Identify which cell holds the provided text, then report its (X, Y) central coordinate. 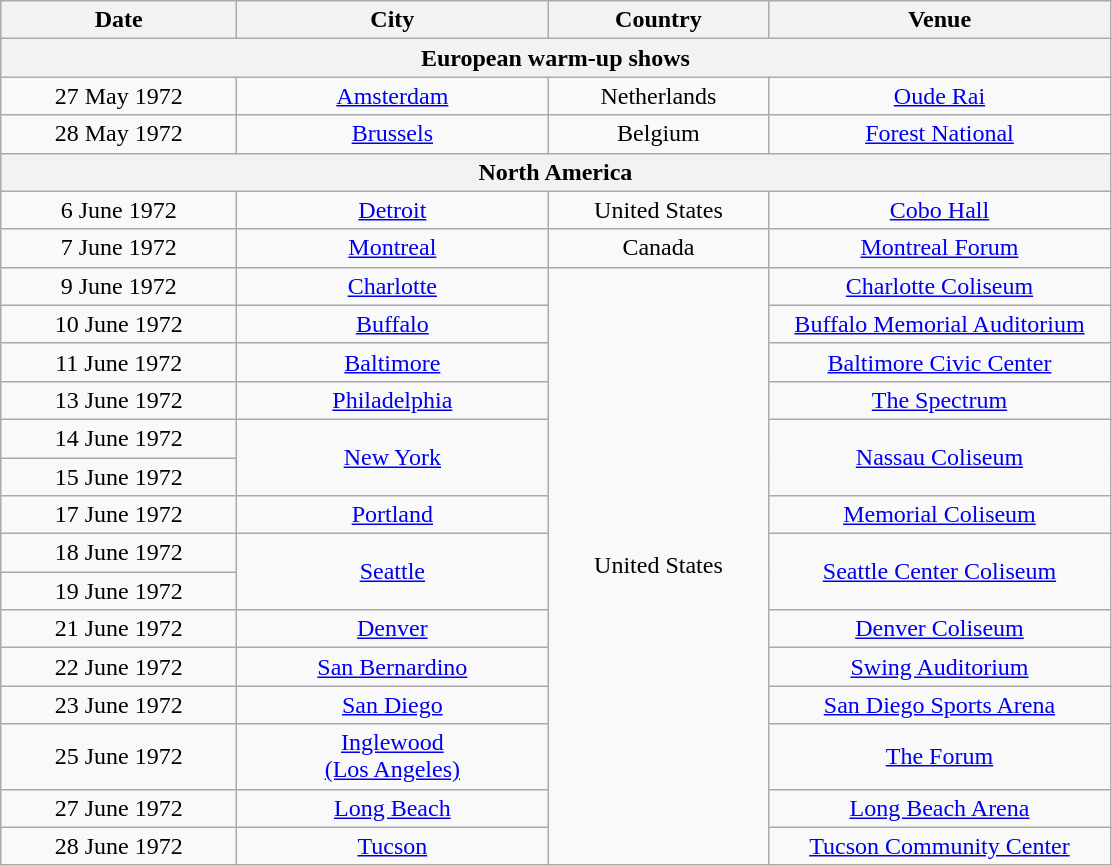
Netherlands (658, 96)
Swing Auditorium (940, 667)
Baltimore Civic Center (940, 362)
Buffalo (392, 324)
10 June 1972 (119, 324)
Nassau Coliseum (940, 457)
23 June 1972 (119, 705)
Long Beach Arena (940, 808)
27 June 1972 (119, 808)
New York (392, 457)
Detroit (392, 210)
Date (119, 20)
The Spectrum (940, 400)
Oude Rai (940, 96)
13 June 1972 (119, 400)
28 May 1972 (119, 134)
Forest National (940, 134)
European warm-up shows (556, 58)
Montreal (392, 248)
Canada (658, 248)
Baltimore (392, 362)
19 June 1972 (119, 591)
Cobo Hall (940, 210)
Denver Coliseum (940, 629)
The Forum (940, 756)
Philadelphia (392, 400)
9 June 1972 (119, 286)
Seattle Center Coliseum (940, 572)
7 June 1972 (119, 248)
18 June 1972 (119, 553)
11 June 1972 (119, 362)
San Bernardino (392, 667)
Buffalo Memorial Auditorium (940, 324)
Denver (392, 629)
City (392, 20)
27 May 1972 (119, 96)
Amsterdam (392, 96)
Tucson (392, 846)
Long Beach (392, 808)
17 June 1972 (119, 515)
San Diego Sports Arena (940, 705)
Brussels (392, 134)
28 June 1972 (119, 846)
Montreal Forum (940, 248)
North America (556, 172)
Tucson Community Center (940, 846)
Belgium (658, 134)
Inglewood(Los Angeles) (392, 756)
25 June 1972 (119, 756)
San Diego (392, 705)
Seattle (392, 572)
Country (658, 20)
14 June 1972 (119, 438)
Portland (392, 515)
Memorial Coliseum (940, 515)
6 June 1972 (119, 210)
Venue (940, 20)
Charlotte (392, 286)
21 June 1972 (119, 629)
15 June 1972 (119, 477)
Charlotte Coliseum (940, 286)
22 June 1972 (119, 667)
